Search for the cell housing the specified text and yield its [X, Y] center coordinate. 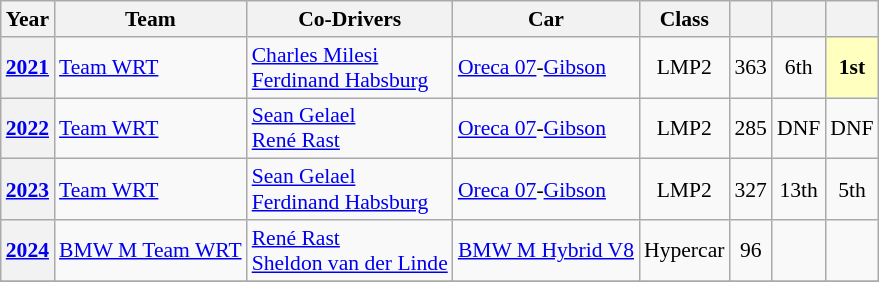
13th [798, 190]
Class [684, 19]
BMW M Hybrid V8 [546, 250]
6th [798, 68]
BMW M Team WRT [150, 250]
Sean Gelael René Rast [350, 128]
Team [150, 19]
5th [852, 190]
2021 [28, 68]
2023 [28, 190]
96 [750, 250]
285 [750, 128]
Year [28, 19]
327 [750, 190]
Sean Gelael Ferdinand Habsburg [350, 190]
Charles Milesi Ferdinand Habsburg [350, 68]
Co-Drivers [350, 19]
2024 [28, 250]
Car [546, 19]
2022 [28, 128]
Hypercar [684, 250]
1st [852, 68]
René Rast Sheldon van der Linde [350, 250]
363 [750, 68]
